From the cell containing the given text, extract its center point as [x, y] coordinate. 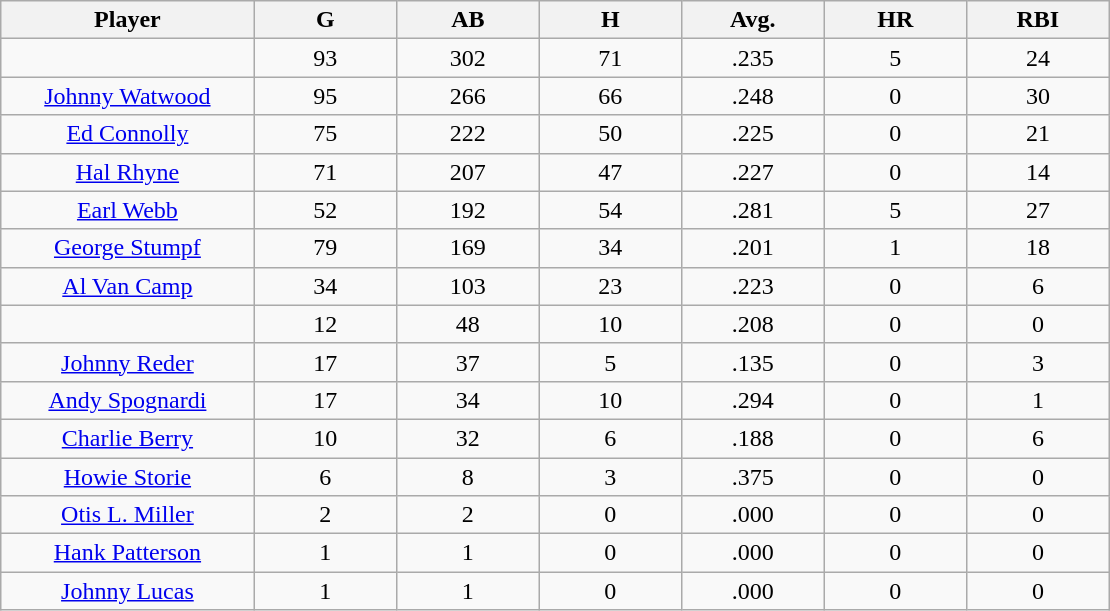
.227 [753, 172]
.188 [753, 438]
Hal Rhyne [128, 172]
Otis L. Miller [128, 515]
302 [468, 58]
52 [325, 210]
G [325, 20]
.201 [753, 248]
18 [1038, 248]
30 [1038, 96]
Ed Connolly [128, 134]
54 [610, 210]
12 [325, 324]
.223 [753, 286]
George Stumpf [128, 248]
95 [325, 96]
Charlie Berry [128, 438]
.248 [753, 96]
75 [325, 134]
.135 [753, 362]
.235 [753, 58]
47 [610, 172]
AB [468, 20]
Earl Webb [128, 210]
.294 [753, 400]
79 [325, 248]
.225 [753, 134]
93 [325, 58]
Player [128, 20]
48 [468, 324]
37 [468, 362]
50 [610, 134]
8 [468, 477]
Johnny Reder [128, 362]
RBI [1038, 20]
.375 [753, 477]
66 [610, 96]
222 [468, 134]
169 [468, 248]
192 [468, 210]
32 [468, 438]
Hank Patterson [128, 553]
21 [1038, 134]
24 [1038, 58]
.208 [753, 324]
Andy Spognardi [128, 400]
14 [1038, 172]
Johnny Lucas [128, 591]
23 [610, 286]
Howie Storie [128, 477]
Al Van Camp [128, 286]
HR [895, 20]
103 [468, 286]
207 [468, 172]
H [610, 20]
266 [468, 96]
Avg. [753, 20]
.281 [753, 210]
27 [1038, 210]
Johnny Watwood [128, 96]
